Identify which cell holds the provided text, then report its (x, y) central coordinate. 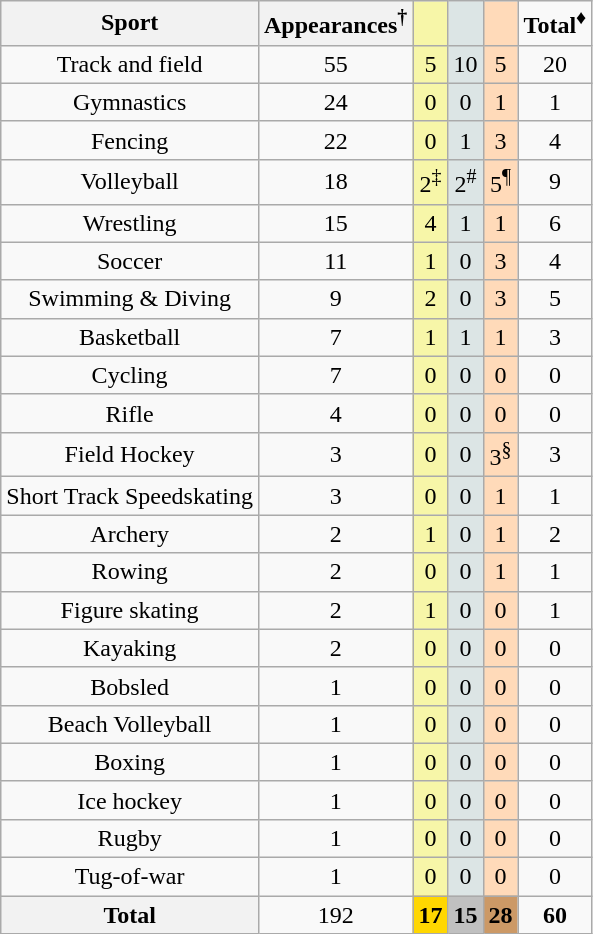
Gymnastics (130, 102)
11 (335, 261)
Wrestling (130, 223)
2‡ (430, 182)
Short Track Speedskating (130, 496)
Track and field (130, 64)
Appearances† (335, 24)
10 (466, 64)
6 (555, 223)
Soccer (130, 261)
Ice hockey (130, 800)
20 (555, 64)
60 (555, 915)
Archery (130, 534)
Total♦ (555, 24)
Kayaking (130, 648)
Rifle (130, 413)
Rugby (130, 839)
Tug-of-war (130, 877)
Beach Volleyball (130, 724)
28 (500, 915)
24 (335, 102)
Volleyball (130, 182)
Total (130, 915)
Figure skating (130, 610)
17 (430, 915)
Cycling (130, 375)
Bobsled (130, 686)
Fencing (130, 140)
Rowing (130, 572)
Swimming & Diving (130, 299)
Field Hockey (130, 454)
Basketball (130, 337)
Boxing (130, 762)
192 (335, 915)
Sport (130, 24)
22 (335, 140)
5¶ (500, 182)
18 (335, 182)
55 (335, 64)
3§ (500, 454)
2# (466, 182)
